Pinpoint the cell where the given text exists, returning its (x, y) midpoint coordinate. 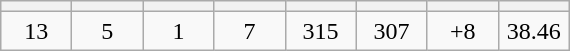
13 (36, 31)
5 (108, 31)
7 (250, 31)
1 (178, 31)
38.46 (534, 31)
307 (392, 31)
315 (320, 31)
+8 (462, 31)
